Find where the given text appears and provide that cell's center as [X, Y] coordinate. 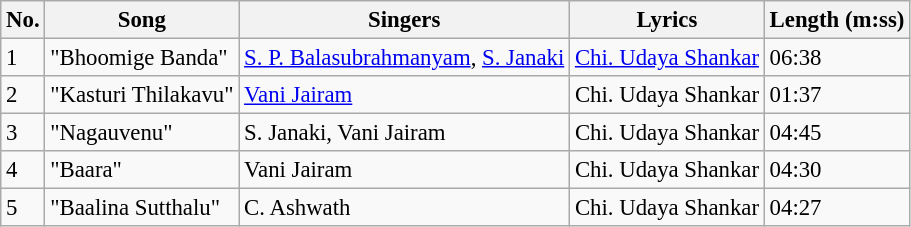
Lyrics [668, 20]
"Kasturi Thilakavu" [142, 95]
"Baalina Sutthalu" [142, 208]
Length (m:ss) [836, 20]
06:38 [836, 58]
"Bhoomige Banda" [142, 58]
04:30 [836, 170]
2 [23, 95]
04:45 [836, 133]
3 [23, 133]
04:27 [836, 208]
Singers [404, 20]
1 [23, 58]
Song [142, 20]
S. P. Balasubrahmanyam, S. Janaki [404, 58]
"Baara" [142, 170]
S. Janaki, Vani Jairam [404, 133]
C. Ashwath [404, 208]
4 [23, 170]
"Nagauvenu" [142, 133]
5 [23, 208]
01:37 [836, 95]
No. [23, 20]
